Capture the cell that displays the provided text and extract its (X, Y) central coordinate. 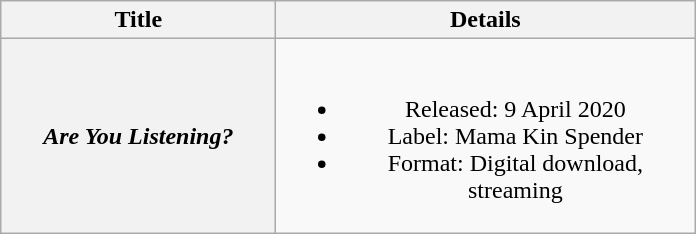
Details (486, 20)
Title (138, 20)
Released: 9 April 2020Label: Mama Kin SpenderFormat: Digital download, streaming (486, 136)
Are You Listening? (138, 136)
